Provide the (x, y) coordinate of the cell's center where the given text is located.  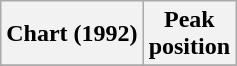
Chart (1992) (72, 34)
Peakposition (189, 34)
